Search for the cell housing the specified text and yield its (x, y) center coordinate. 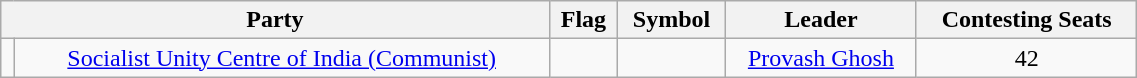
Symbol (672, 20)
Provash Ghosh (820, 58)
Socialist Unity Centre of India (Communist) (282, 58)
Flag (584, 20)
42 (1026, 58)
Party (275, 20)
Contesting Seats (1026, 20)
Leader (820, 20)
